From the cell containing the given text, extract its center point as (x, y) coordinate. 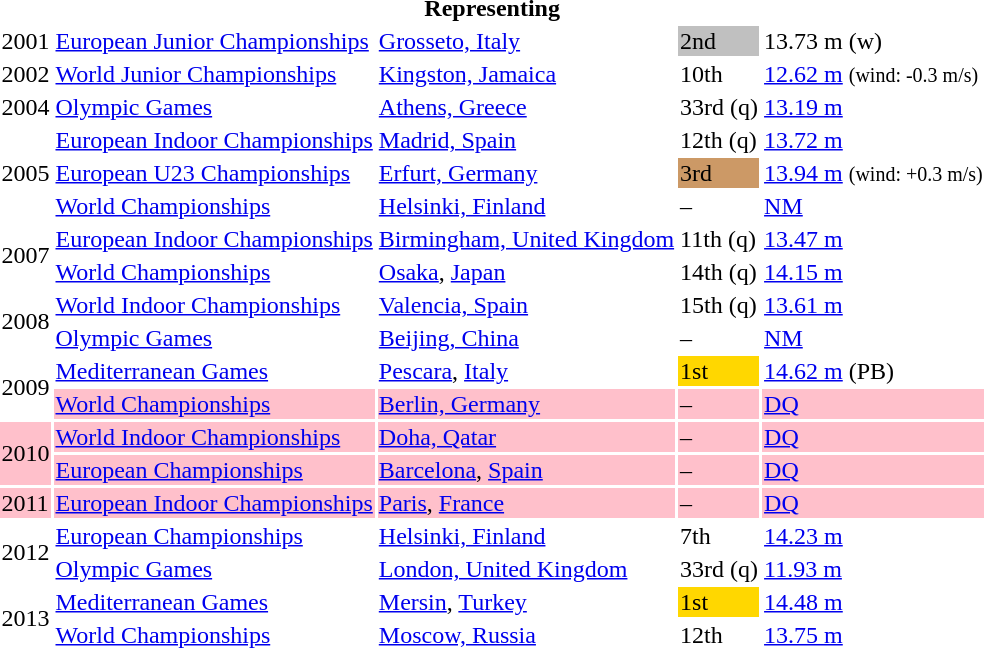
2010 (26, 454)
2009 (26, 388)
Barcelona, Spain (526, 470)
Beijing, China (526, 338)
10th (720, 74)
Valencia, Spain (526, 305)
European Junior Championships (214, 41)
2007 (26, 256)
London, United Kingdom (526, 569)
2005 (26, 173)
Paris, France (526, 503)
14th (q) (720, 272)
Madrid, Spain (526, 140)
12th (q) (720, 140)
2012 (26, 552)
Grosseto, Italy (526, 41)
2001 (26, 41)
Birmingham, United Kingdom (526, 239)
Erfurt, Germany (526, 173)
Athens, Greece (526, 107)
7th (720, 536)
European U23 Championships (214, 173)
2004 (26, 107)
2008 (26, 322)
3rd (720, 173)
Berlin, Germany (526, 404)
Osaka, Japan (526, 272)
World Junior Championships (214, 74)
Mersin, Turkey (526, 602)
2011 (26, 503)
Doha, Qatar (526, 437)
2002 (26, 74)
11th (q) (720, 239)
Kingston, Jamaica (526, 74)
15th (q) (720, 305)
2nd (720, 41)
Pescara, Italy (526, 371)
